Pinpoint the cell where the given text exists, returning its [x, y] midpoint coordinate. 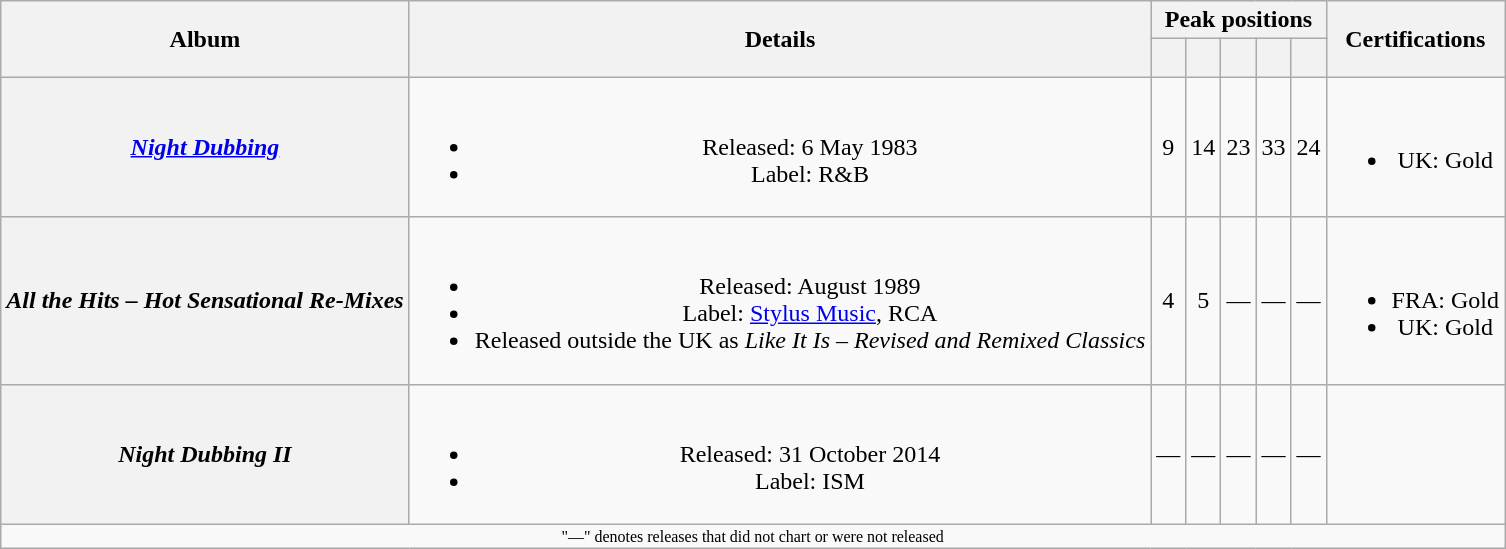
Night Dubbing II [205, 454]
5 [1204, 300]
Certifications [1415, 39]
Released: August 1989Label: Stylus Music, RCAReleased outside the UK as Like It Is – Revised and Remixed Classics [780, 300]
Album [205, 39]
4 [1168, 300]
23 [1238, 147]
24 [1308, 147]
Released: 31 October 2014Label: ISM [780, 454]
Released: 6 May 1983Label: R&B [780, 147]
33 [1274, 147]
FRA: GoldUK: Gold [1415, 300]
Peak positions [1238, 20]
All the Hits – Hot Sensational Re-Mixes [205, 300]
Night Dubbing [205, 147]
9 [1168, 147]
UK: Gold [1415, 147]
14 [1204, 147]
Details [780, 39]
"—" denotes releases that did not chart or were not released [753, 536]
